Scan for the cell matching the given text and deliver its (X, Y) coordinate at center. 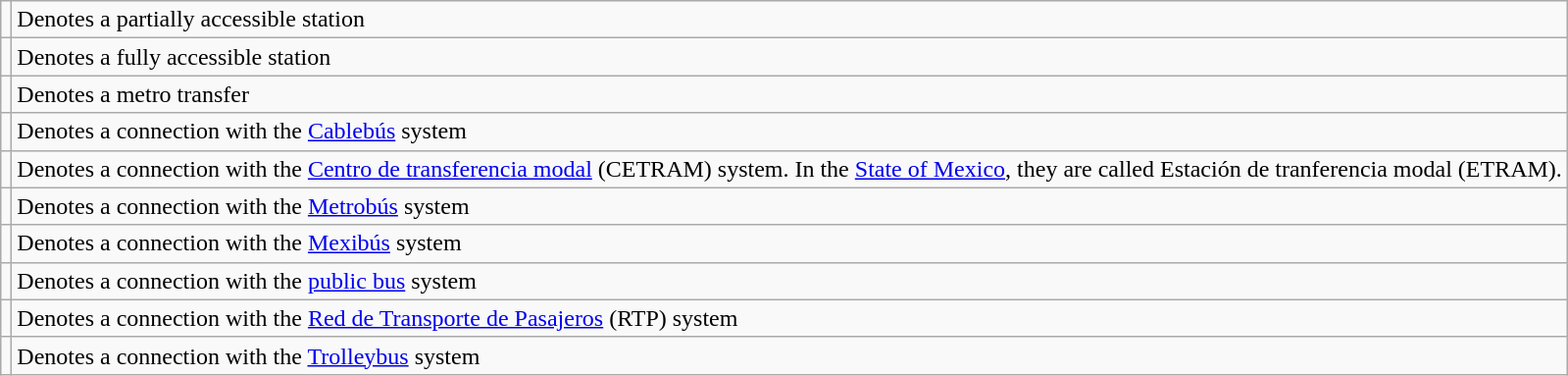
Denotes a connection with the Mexibús system (790, 243)
Denotes a fully accessible station (790, 57)
Denotes a connection with the Trolleybus system (790, 355)
Denotes a connection with the public bus system (790, 281)
Denotes a connection with the Red de Transporte de Pasajeros (RTP) system (790, 318)
Denotes a connection with the Metrobús system (790, 206)
Denotes a metro transfer (790, 94)
Denotes a connection with the Cablebús system (790, 132)
Denotes a partially accessible station (790, 20)
